Determine the [x, y] coordinate at the center of the cell enclosing the given text.  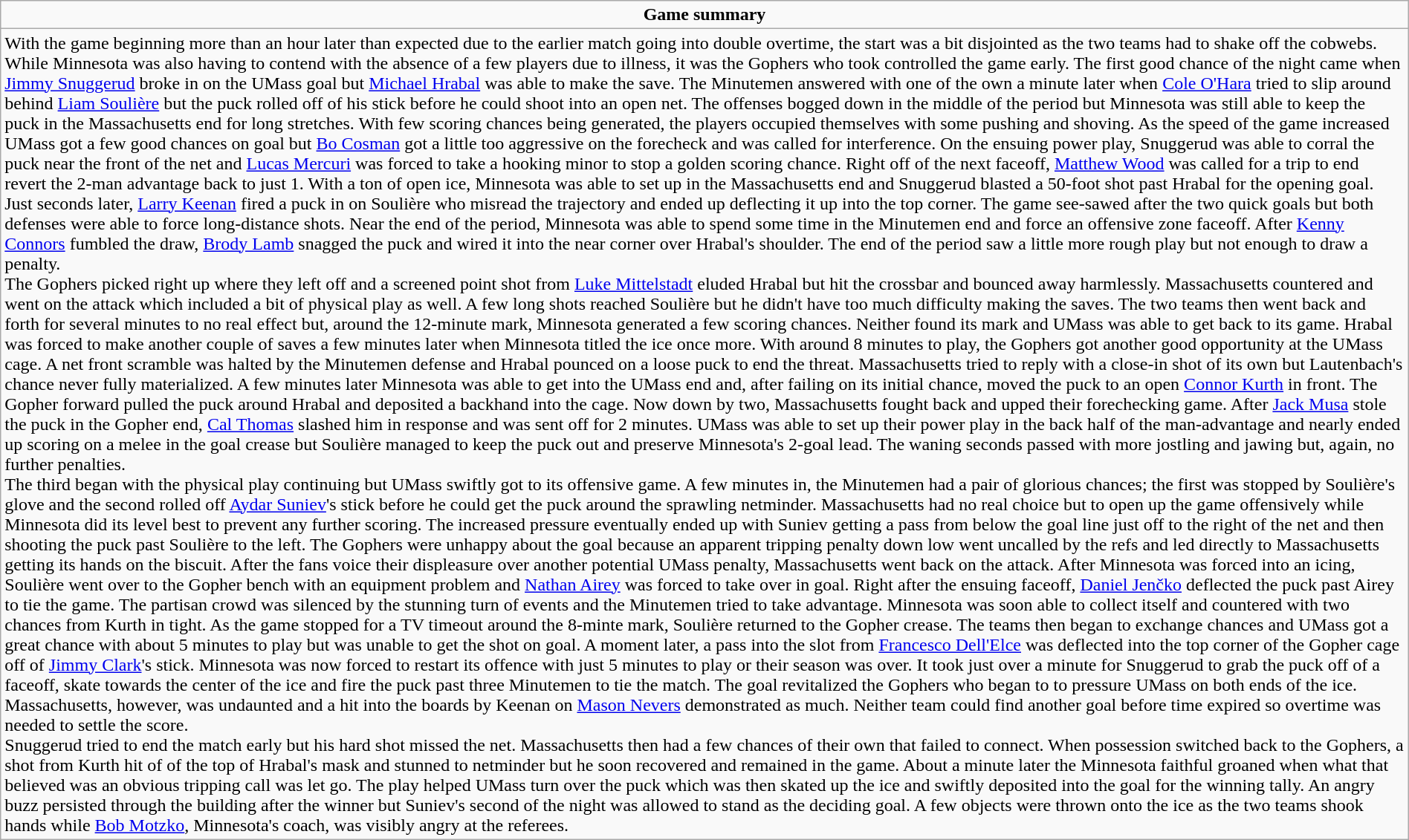
Game summary [704, 15]
